Return the [X, Y] coordinate for the center point of the cell that contains the specified text.  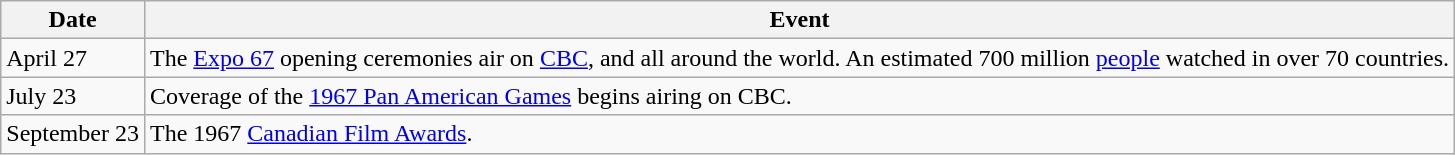
Coverage of the 1967 Pan American Games begins airing on CBC. [799, 96]
July 23 [73, 96]
April 27 [73, 58]
Date [73, 20]
September 23 [73, 134]
Event [799, 20]
The 1967 Canadian Film Awards. [799, 134]
The Expo 67 opening ceremonies air on CBC, and all around the world. An estimated 700 million people watched in over 70 countries. [799, 58]
